Return (X, Y) of the center of cell containing provided text 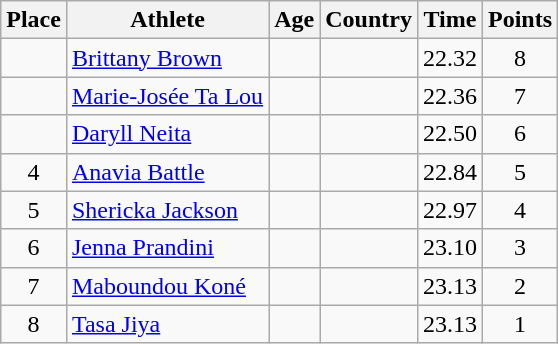
23.10 (450, 248)
Daryll Neita (167, 134)
Age (294, 20)
Tasa Jiya (167, 324)
22.36 (450, 96)
2 (520, 286)
Maboundou Koné (167, 286)
1 (520, 324)
Marie-Josée Ta Lou (167, 96)
Anavia Battle (167, 172)
Shericka Jackson (167, 210)
Time (450, 20)
Jenna Prandini (167, 248)
22.50 (450, 134)
Country (369, 20)
Place (34, 20)
22.97 (450, 210)
Points (520, 20)
Brittany Brown (167, 58)
22.84 (450, 172)
22.32 (450, 58)
3 (520, 248)
Athlete (167, 20)
